Return (x, y) of the center of cell containing provided text 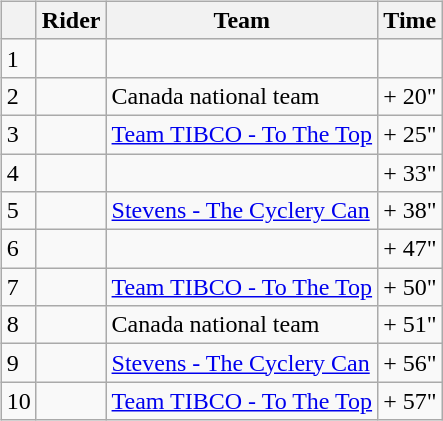
6 (18, 249)
8 (18, 325)
+ 50" (410, 287)
2 (18, 96)
7 (18, 287)
3 (18, 134)
+ 33" (410, 173)
Time (410, 20)
10 (18, 401)
1 (18, 58)
Rider (71, 20)
+ 38" (410, 211)
9 (18, 363)
+ 20" (410, 96)
+ 25" (410, 134)
+ 56" (410, 363)
+ 47" (410, 249)
+ 51" (410, 325)
+ 57" (410, 401)
5 (18, 211)
4 (18, 173)
Team (242, 20)
